Return the [X, Y] coordinate for the center point of the cell that contains the specified text.  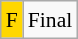
Final [50, 20]
F [12, 20]
